Capture the cell that displays the provided text and extract its [x, y] central coordinate. 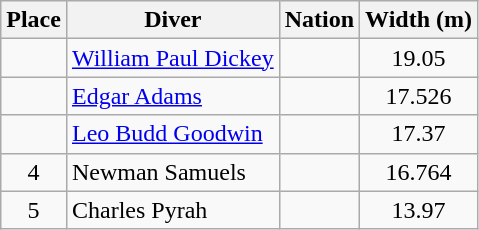
Charles Pyrah [172, 210]
Newman Samuels [172, 172]
13.97 [419, 210]
5 [34, 210]
Width (m) [419, 20]
Diver [172, 20]
17.526 [419, 96]
Place [34, 20]
Leo Budd Goodwin [172, 134]
Edgar Adams [172, 96]
17.37 [419, 134]
4 [34, 172]
19.05 [419, 58]
16.764 [419, 172]
Nation [319, 20]
William Paul Dickey [172, 58]
